Detect which cell encompasses the target text, then output its [X, Y] center coordinate. 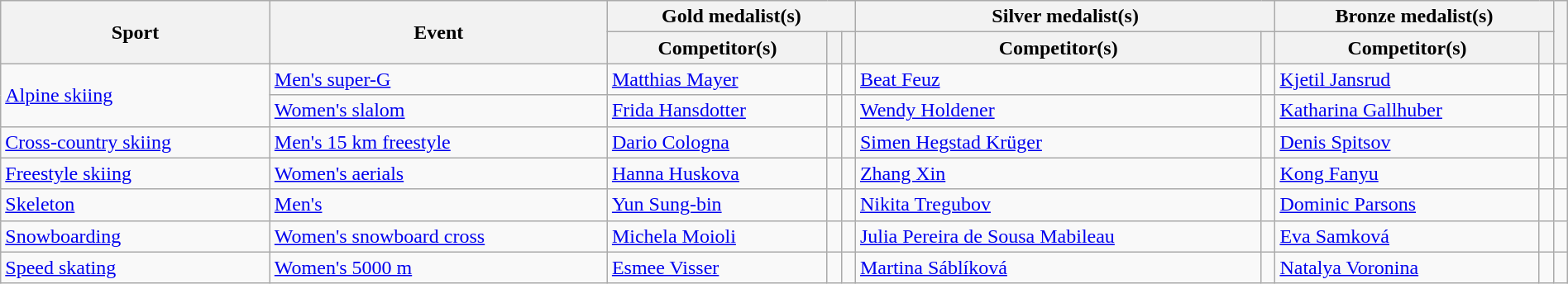
Skeleton [136, 205]
Men's 15 km freestyle [438, 142]
Hanna Huskova [717, 173]
Snowboarding [136, 236]
Speed skating [136, 267]
Kjetil Jansrud [1408, 79]
Michela Moioli [717, 236]
Wendy Holdener [1058, 111]
Beat Feuz [1058, 79]
Martina Sáblíková [1058, 267]
Eva Samková [1408, 236]
Nikita Tregubov [1058, 205]
Gold medalist(s) [731, 17]
Bronze medalist(s) [1414, 17]
Dario Cologna [717, 142]
Sport [136, 32]
Denis Spitsov [1408, 142]
Esmee Visser [717, 267]
Natalya Voronina [1408, 267]
Katharina Gallhuber [1408, 111]
Women's aerials [438, 173]
Men's super-G [438, 79]
Yun Sung-bin [717, 205]
Men's [438, 205]
Simen Hegstad Krüger [1058, 142]
Women's slalom [438, 111]
Alpine skiing [136, 95]
Cross-country skiing [136, 142]
Silver medalist(s) [1065, 17]
Frida Hansdotter [717, 111]
Women's 5000 m [438, 267]
Zhang Xin [1058, 173]
Kong Fanyu [1408, 173]
Matthias Mayer [717, 79]
Freestyle skiing [136, 173]
Julia Pereira de Sousa Mabileau [1058, 236]
Women's snowboard cross [438, 236]
Event [438, 32]
Dominic Parsons [1408, 205]
